Capture the cell that displays the provided text and extract its [X, Y] central coordinate. 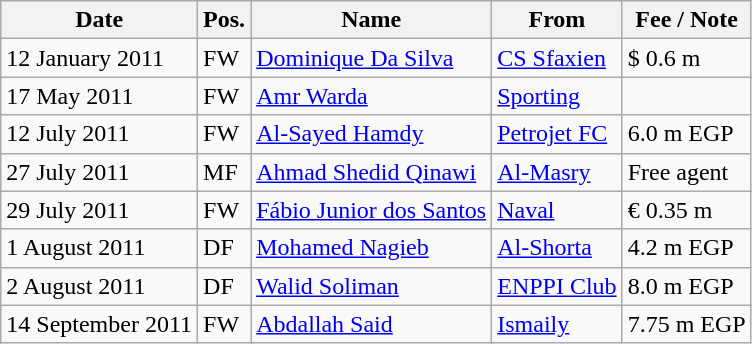
Name [372, 20]
Ismaily [557, 324]
From [557, 20]
12 January 2011 [100, 58]
Sporting [557, 96]
Al-Masry [557, 172]
Fábio Junior dos Santos [372, 210]
27 July 2011 [100, 172]
7.75 m EGP [686, 324]
Ahmad Shedid Qinawi [372, 172]
CS Sfaxien [557, 58]
Abdallah Said [372, 324]
Fee / Note [686, 20]
Pos. [224, 20]
12 July 2011 [100, 134]
Mohamed Nagieb [372, 248]
Amr Warda [372, 96]
Petrojet FC [557, 134]
Dominique Da Silva [372, 58]
4.2 m EGP [686, 248]
17 May 2011 [100, 96]
29 July 2011 [100, 210]
Al-Shorta [557, 248]
$ 0.6 m [686, 58]
MF [224, 172]
Al-Sayed Hamdy [372, 134]
Free agent [686, 172]
1 August 2011 [100, 248]
ENPPI Club [557, 286]
€ 0.35 m [686, 210]
2 August 2011 [100, 286]
Walid Soliman [372, 286]
Date [100, 20]
14 September 2011 [100, 324]
6.0 m EGP [686, 134]
8.0 m EGP [686, 286]
Naval [557, 210]
